Locate the cell with the specified text and output its [X, Y] center coordinate. 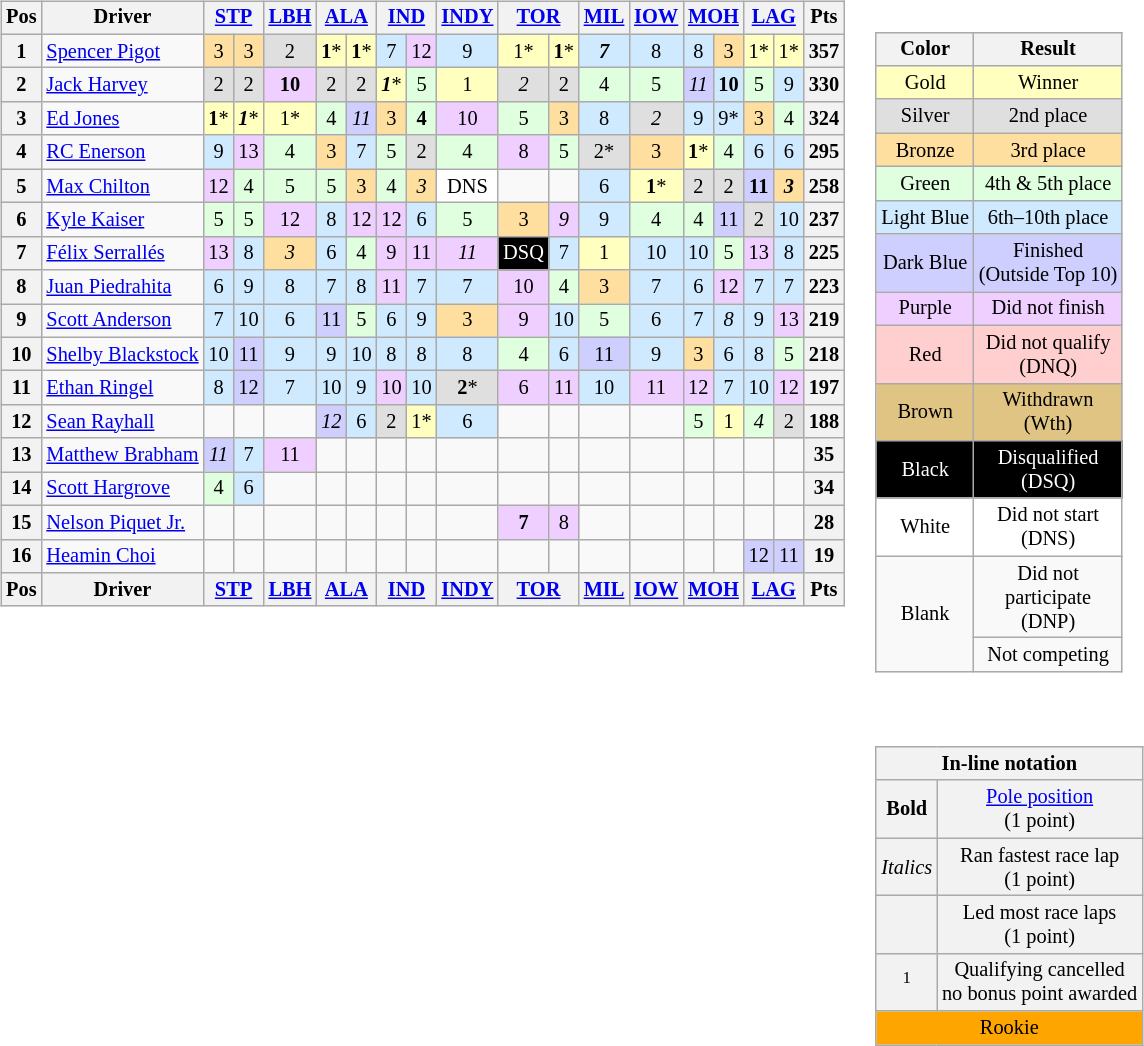
Spencer Pigot [122, 51]
6th–10th place [1048, 217]
Black [924, 470]
Jack Harvey [122, 85]
295 [824, 152]
Did notparticipate(DNP) [1048, 597]
White [924, 527]
Winner [1048, 83]
197 [824, 388]
Scott Hargrove [122, 489]
Purple [924, 309]
Rookie [1009, 1028]
237 [824, 220]
223 [824, 287]
Kyle Kaiser [122, 220]
Disqualified(DSQ) [1048, 470]
19 [824, 556]
188 [824, 422]
Led most race laps(1 point) [1040, 925]
Did not finish [1048, 309]
Ed Jones [122, 119]
Color [924, 49]
Félix Serrallés [122, 253]
28 [824, 522]
Brown [924, 412]
Blank [924, 614]
357 [824, 51]
324 [824, 119]
Light Blue [924, 217]
Scott Anderson [122, 321]
Ran fastest race lap(1 point) [1040, 867]
4th & 5th place [1048, 184]
Gold [924, 83]
Silver [924, 116]
Max Chilton [122, 186]
330 [824, 85]
3rd place [1048, 150]
219 [824, 321]
DNS [468, 186]
16 [21, 556]
9* [728, 119]
Sean Rayhall [122, 422]
34 [824, 489]
RC Enerson [122, 152]
Nelson Piquet Jr. [122, 522]
Result [1048, 49]
Red [924, 354]
Qualifying cancelledno bonus point awarded [1040, 982]
Ethan Ringel [122, 388]
Italics [906, 867]
Green [924, 184]
258 [824, 186]
Dark Blue [924, 263]
Heamin Choi [122, 556]
Bronze [924, 150]
218 [824, 354]
2nd place [1048, 116]
Juan Piedrahita [122, 287]
DSQ [523, 253]
Did not qualify(DNQ) [1048, 354]
Not competing [1048, 655]
Withdrawn(Wth) [1048, 412]
Bold [906, 809]
Finished(Outside Top 10) [1048, 263]
35 [824, 455]
225 [824, 253]
15 [21, 522]
14 [21, 489]
Matthew Brabham [122, 455]
Did not start(DNS) [1048, 527]
Pole position(1 point) [1040, 809]
Shelby Blackstock [122, 354]
In-line notation [1009, 764]
